For the text-containing cell, return its midpoint in [x, y] coordinate format. 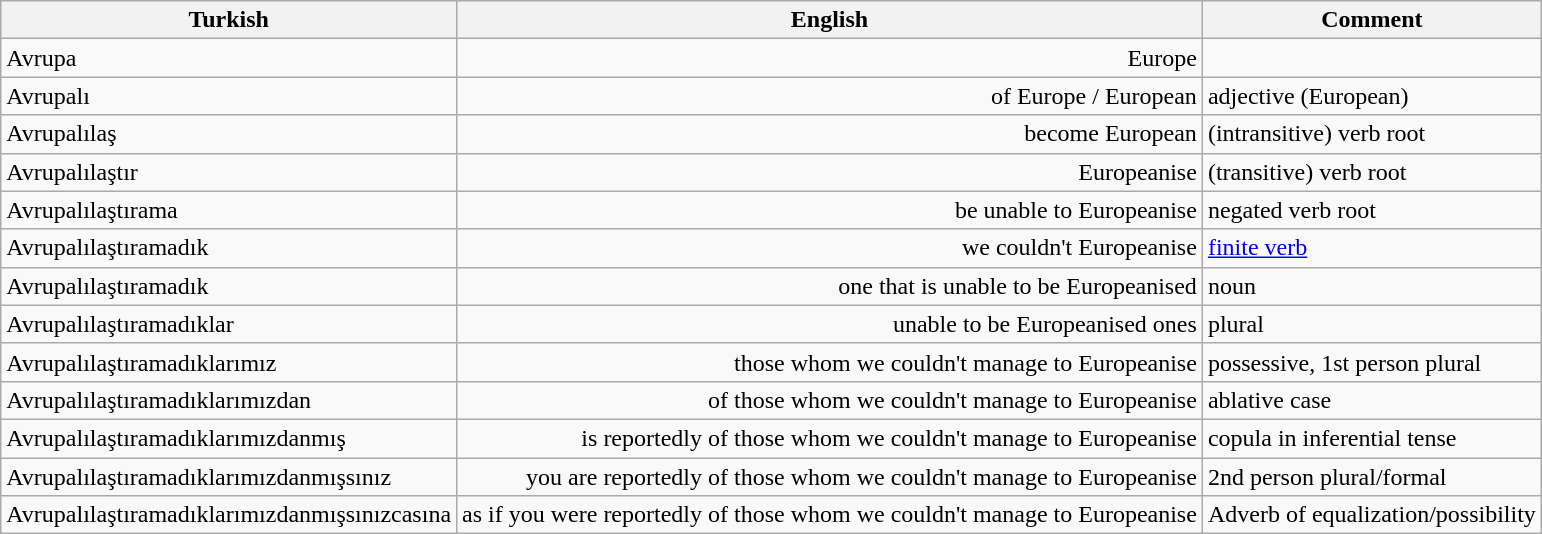
of Europe / European [830, 96]
adjective (European) [1372, 96]
Avrupalılaştıramadıklarımızdanmışsınız [229, 477]
possessive, 1st person plural [1372, 362]
those whom we couldn't manage to Europeanise [830, 362]
(transitive) verb root [1372, 172]
Turkish [229, 20]
Avrupalılaştıramadıklarımızdan [229, 400]
become European [830, 134]
copula in inferential tense [1372, 438]
Avrupalılaştıramadıklarımız [229, 362]
Avrupalılaş [229, 134]
negated verb root [1372, 210]
finite verb [1372, 248]
Avrupa [229, 58]
one that is unable to be Europeanised [830, 286]
of those whom we couldn't manage to Europeanise [830, 400]
plural [1372, 324]
we couldn't Europeanise [830, 248]
English [830, 20]
Avrupalılaştır [229, 172]
Avrupalılaştıramadıklarımızdanmış [229, 438]
Avrupalı [229, 96]
(intransitive) verb root [1372, 134]
Avrupalılaştıramadıklarımızdanmışsınızcasına [229, 515]
unable to be Europeanised ones [830, 324]
Adverb of equalization/possibility [1372, 515]
be unable to Europeanise [830, 210]
Avrupalılaştıramadıklar [229, 324]
you are reportedly of those whom we couldn't manage to Europeanise [830, 477]
noun [1372, 286]
is reportedly of those whom we couldn't manage to Europeanise [830, 438]
Comment [1372, 20]
as if you were reportedly of those whom we couldn't manage to Europeanise [830, 515]
Avrupalılaştırama [229, 210]
Europeanise [830, 172]
Europe [830, 58]
2nd person plural/formal [1372, 477]
ablative case [1372, 400]
